Detect which cell encompasses the target text, then output its (x, y) center coordinate. 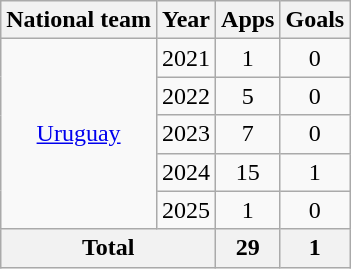
2021 (186, 58)
National team (79, 20)
2023 (186, 134)
Uruguay (79, 134)
2024 (186, 172)
29 (248, 248)
2022 (186, 96)
2025 (186, 210)
15 (248, 172)
Apps (248, 20)
7 (248, 134)
Goals (315, 20)
Total (108, 248)
Year (186, 20)
5 (248, 96)
